Return the [X, Y] coordinate for the center point of the cell that contains the specified text.  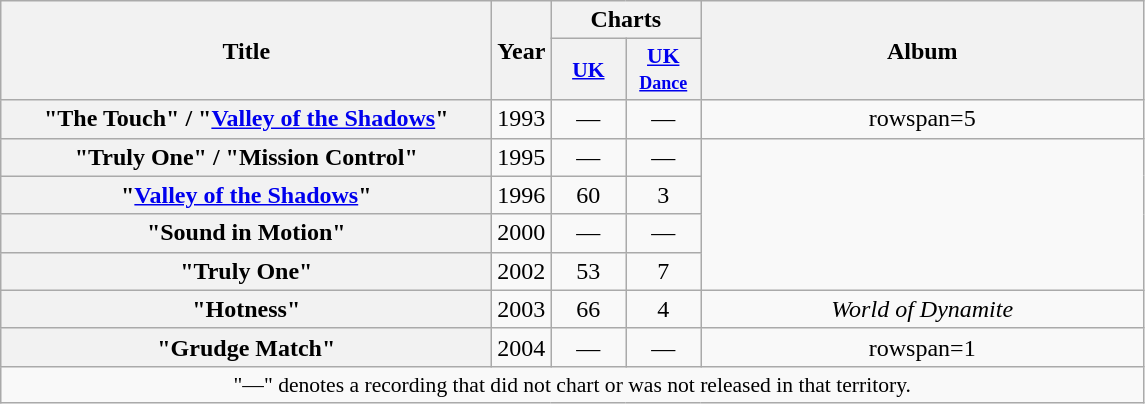
"The Touch" / "Valley of the Shadows" [246, 119]
1996 [522, 195]
"—" denotes a recording that did not chart or was not released in that territory. [572, 384]
1993 [522, 119]
World of Dynamite [922, 309]
53 [588, 271]
4 [664, 309]
rowspan=5 [922, 119]
60 [588, 195]
3 [664, 195]
7 [664, 271]
Title [246, 50]
UKDance [664, 70]
"Truly One" / "Mission Control" [246, 157]
"Grudge Match" [246, 347]
Year [522, 50]
66 [588, 309]
2002 [522, 271]
"Valley of the Shadows" [246, 195]
"Truly One" [246, 271]
Album [922, 50]
1995 [522, 157]
rowspan=1 [922, 347]
"Hotness" [246, 309]
UK [588, 70]
2004 [522, 347]
2003 [522, 309]
2000 [522, 233]
"Sound in Motion" [246, 233]
Charts [626, 20]
